Pinpoint the cell where the given text exists, returning its [X, Y] midpoint coordinate. 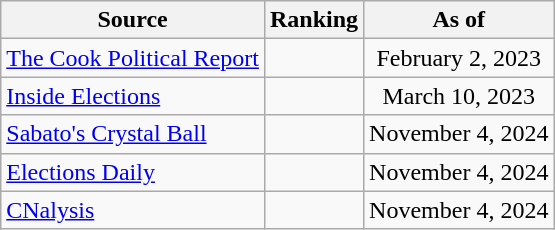
Sabato's Crystal Ball [133, 134]
February 2, 2023 [459, 58]
Source [133, 20]
The Cook Political Report [133, 58]
CNalysis [133, 210]
Inside Elections [133, 96]
Ranking [314, 20]
Elections Daily [133, 172]
As of [459, 20]
March 10, 2023 [459, 96]
